Return the (X, Y) coordinate for the center point of the cell that contains the specified text.  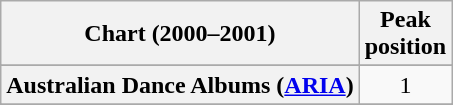
Australian Dance Albums (ARIA) (180, 85)
1 (405, 85)
Chart (2000–2001) (180, 34)
Peakposition (405, 34)
